Scan for the cell matching the given text and deliver its [x, y] coordinate at center. 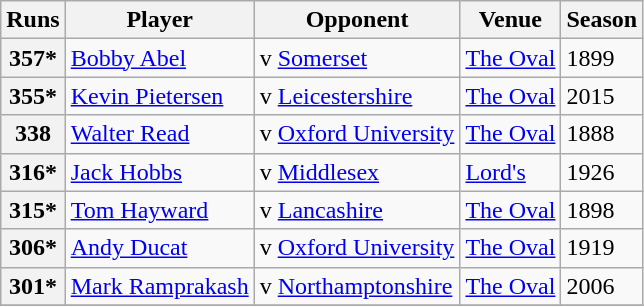
Player [160, 20]
Tom Hayward [160, 210]
1888 [602, 134]
Jack Hobbs [160, 172]
Opponent [357, 20]
Venue [510, 20]
2015 [602, 96]
Andy Ducat [160, 248]
338 [33, 134]
2006 [602, 286]
316* [33, 172]
1926 [602, 172]
Kevin Pietersen [160, 96]
315* [33, 210]
301* [33, 286]
1899 [602, 58]
v Somerset [357, 58]
1919 [602, 248]
306* [33, 248]
v Middlesex [357, 172]
v Northamptonshire [357, 286]
Bobby Abel [160, 58]
Season [602, 20]
Runs [33, 20]
Walter Read [160, 134]
Mark Ramprakash [160, 286]
v Lancashire [357, 210]
357* [33, 58]
Lord's [510, 172]
v Leicestershire [357, 96]
355* [33, 96]
1898 [602, 210]
